Return the (X, Y) coordinate for the center point of the cell that contains the specified text.  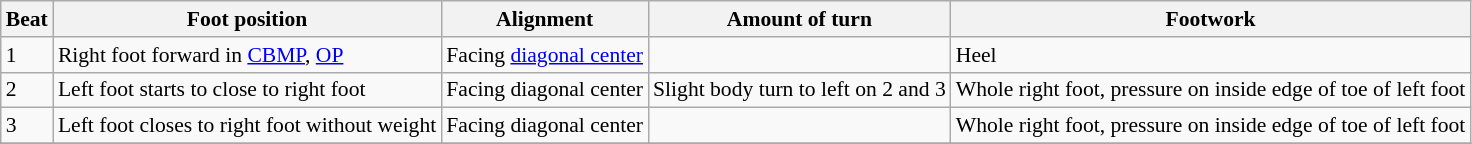
Slight body turn to left on 2 and 3 (800, 90)
Beat (27, 19)
Alignment (544, 19)
Left foot closes to right foot without weight (247, 126)
Footwork (1211, 19)
Heel (1211, 55)
Right foot forward in CBMP, OP (247, 55)
Foot position (247, 19)
3 (27, 126)
Amount of turn (800, 19)
Left foot starts to close to right foot (247, 90)
1 (27, 55)
2 (27, 90)
